Extract the (X, Y) coordinate from the center of the cell holding the provided text.  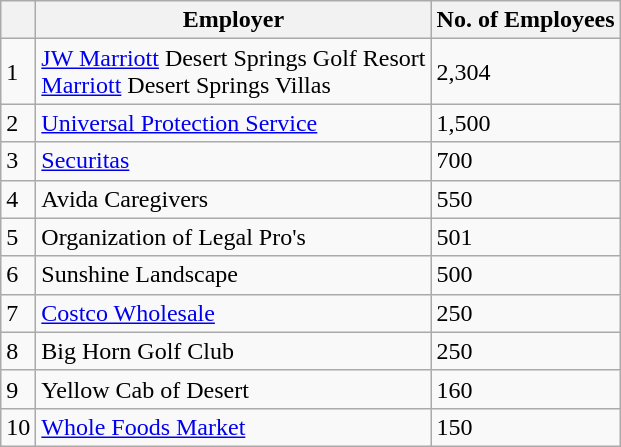
Universal Protection Service (234, 123)
1 (18, 72)
Yellow Cab of Desert (234, 389)
3 (18, 161)
700 (526, 161)
6 (18, 275)
JW Marriott Desert Springs Golf ResortMarriott Desert Springs Villas (234, 72)
7 (18, 313)
Avida Caregivers (234, 199)
Sunshine Landscape (234, 275)
9 (18, 389)
Employer (234, 20)
1,500 (526, 123)
150 (526, 427)
Whole Foods Market (234, 427)
8 (18, 351)
501 (526, 237)
5 (18, 237)
2 (18, 123)
No. of Employees (526, 20)
Securitas (234, 161)
10 (18, 427)
160 (526, 389)
500 (526, 275)
2,304 (526, 72)
Big Horn Golf Club (234, 351)
550 (526, 199)
Organization of Legal Pro's (234, 237)
Costco Wholesale (234, 313)
4 (18, 199)
